Scan for the cell matching the given text and deliver its (x, y) coordinate at center. 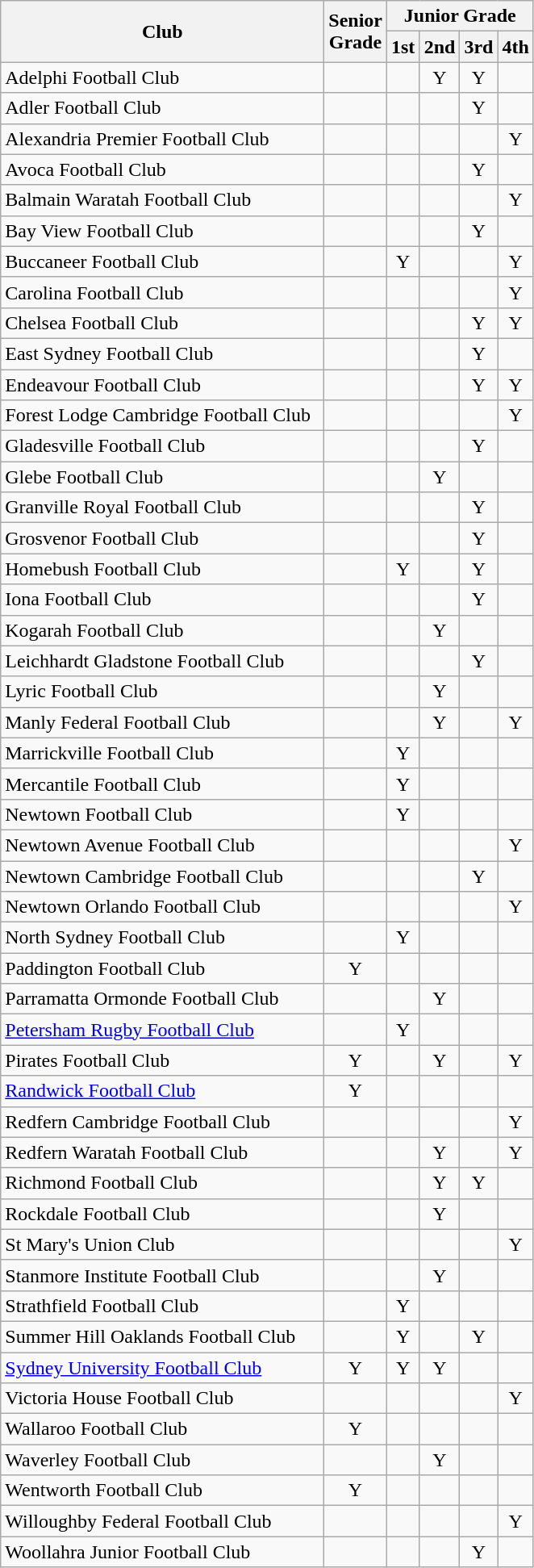
Balmain Waratah Football Club (163, 200)
Newtown Avenue Football Club (163, 845)
Wallaroo Football Club (163, 1429)
Manly Federal Football Club (163, 722)
Adler Football Club (163, 108)
Pirates Football Club (163, 1060)
North Sydney Football Club (163, 938)
Glebe Football Club (163, 477)
Newtown Orlando Football Club (163, 907)
4th (515, 47)
Granville Royal Football Club (163, 508)
Parramatta Ormonde Football Club (163, 999)
Grosvenor Football Club (163, 538)
Petersham Rugby Football Club (163, 1030)
Redfern Cambridge Football Club (163, 1122)
3rd (479, 47)
Strathfield Football Club (163, 1306)
Marrickville Football Club (163, 753)
Avoca Football Club (163, 169)
Iona Football Club (163, 600)
Mercantile Football Club (163, 784)
Stanmore Institute Football Club (163, 1275)
Sydney University Football Club (163, 1368)
Bay View Football Club (163, 231)
Willoughby Federal Football Club (163, 1521)
Lyric Football Club (163, 692)
Newtown Cambridge Football Club (163, 876)
Wentworth Football Club (163, 1491)
Rockdale Football Club (163, 1214)
St Mary's Union Club (163, 1244)
Junior Grade (460, 16)
Alexandria Premier Football Club (163, 139)
Randwick Football Club (163, 1091)
Senior Grade (355, 31)
2nd (440, 47)
Waverley Football Club (163, 1460)
Woollahra Junior Football Club (163, 1552)
Kogarah Football Club (163, 630)
Adelphi Football Club (163, 77)
Club (163, 31)
Homebush Football Club (163, 569)
Endeavour Football Club (163, 385)
Leichhardt Gladstone Football Club (163, 661)
Redfern Waratah Football Club (163, 1152)
Richmond Football Club (163, 1183)
Carolina Football Club (163, 292)
Summer Hill Oaklands Football Club (163, 1336)
Chelsea Football Club (163, 323)
1st (403, 47)
Victoria House Football Club (163, 1399)
Forest Lodge Cambridge Football Club (163, 416)
Newtown Football Club (163, 814)
East Sydney Football Club (163, 353)
Paddington Football Club (163, 968)
Buccaneer Football Club (163, 261)
Gladesville Football Club (163, 446)
